Detect which cell encompasses the target text, then output its [x, y] center coordinate. 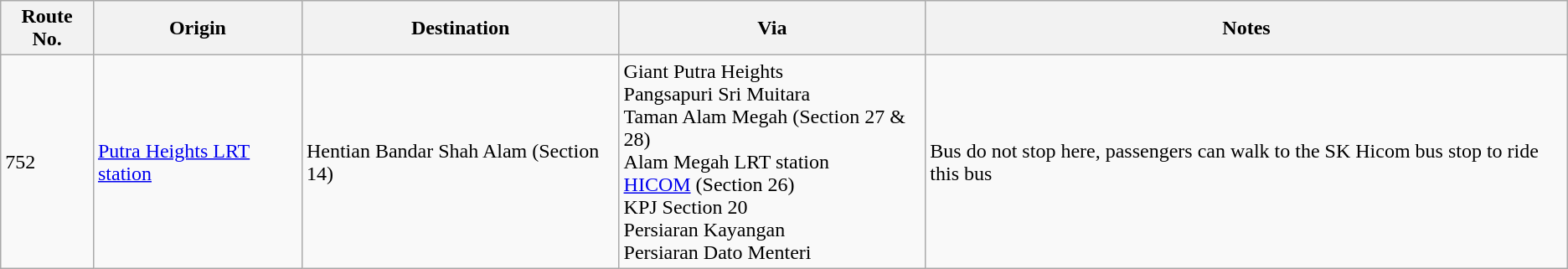
Putra Heights LRT station [198, 162]
Origin [198, 28]
Notes [1246, 28]
752 [47, 162]
Via [772, 28]
Route No. [47, 28]
Hentian Bandar Shah Alam (Section 14) [461, 162]
Bus do not stop here, passengers can walk to the SK Hicom bus stop to ride this bus [1246, 162]
Destination [461, 28]
